Scan for the cell matching the given text and deliver its [X, Y] coordinate at center. 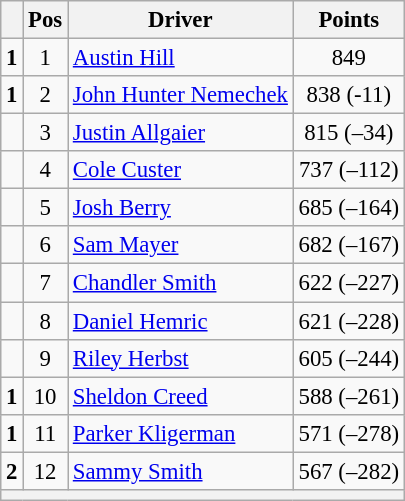
Pos [46, 20]
737 (–112) [348, 170]
11 [46, 433]
John Hunter Nemechek [181, 95]
Points [348, 20]
571 (–278) [348, 433]
Parker Kligerman [181, 433]
7 [46, 283]
Driver [181, 20]
Riley Herbst [181, 358]
621 (–228) [348, 321]
5 [46, 208]
10 [46, 396]
815 (–34) [348, 133]
685 (–164) [348, 208]
4 [46, 170]
6 [46, 245]
622 (–227) [348, 283]
8 [46, 321]
Sam Mayer [181, 245]
9 [46, 358]
567 (–282) [348, 471]
Daniel Hemric [181, 321]
588 (–261) [348, 396]
Austin Hill [181, 58]
Sheldon Creed [181, 396]
12 [46, 471]
682 (–167) [348, 245]
Josh Berry [181, 208]
838 (-11) [348, 95]
Cole Custer [181, 170]
3 [46, 133]
Sammy Smith [181, 471]
Chandler Smith [181, 283]
849 [348, 58]
Justin Allgaier [181, 133]
605 (–244) [348, 358]
